Return (x, y) of the center of cell containing provided text 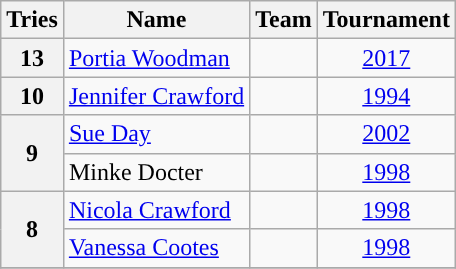
Jennifer Crawford (156, 96)
10 (32, 96)
2002 (386, 134)
9 (32, 153)
Nicola Crawford (156, 210)
Vanessa Cootes (156, 248)
13 (32, 58)
Sue Day (156, 134)
Tournament (386, 20)
Portia Woodman (156, 58)
Team (284, 20)
Name (156, 20)
1994 (386, 96)
Minke Docter (156, 172)
8 (32, 229)
Tries (32, 20)
2017 (386, 58)
